Return the (X, Y) coordinate for the center point of the cell that contains the specified text.  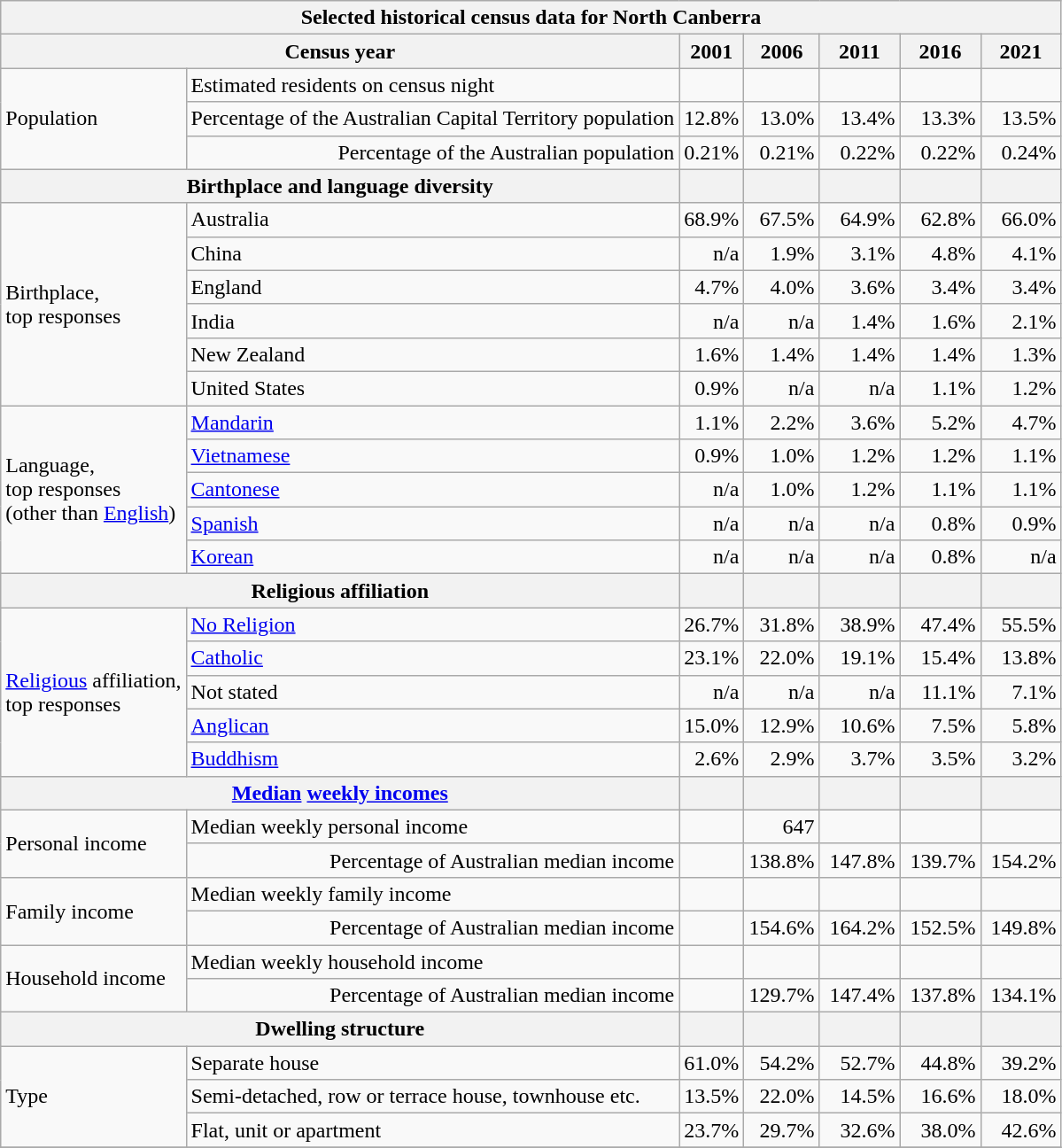
3.1% (859, 253)
147.8% (859, 860)
139.7% (941, 860)
147.4% (859, 996)
2006 (781, 51)
Birthplace and language diversity (340, 186)
12.9% (781, 725)
Not stated (432, 692)
11.1% (941, 692)
13.4% (859, 119)
Dwelling structure (340, 1029)
Family income (94, 911)
Semi-detached, row or terrace house, townhouse etc. (432, 1097)
47.4% (941, 624)
66.0% (1020, 220)
62.8% (941, 220)
Percentage of the Australian population (432, 152)
29.7% (781, 1130)
129.7% (781, 996)
England (432, 287)
18.0% (1020, 1097)
10.6% (859, 725)
5.2% (941, 423)
China (432, 253)
13.0% (781, 119)
19.1% (859, 658)
2001 (712, 51)
13.3% (941, 119)
Vietnamese (432, 456)
Spanish (432, 524)
3.5% (941, 759)
4.1% (1020, 253)
38.0% (941, 1130)
3.2% (1020, 759)
Flat, unit or apartment (432, 1130)
Selected historical census data for North Canberra (531, 18)
2011 (859, 51)
Type (94, 1097)
Median weekly incomes (340, 793)
Catholic (432, 658)
India (432, 321)
Personal income (94, 843)
2021 (1020, 51)
Percentage of the Australian Capital Territory population (432, 119)
2.2% (781, 423)
Separate house (432, 1063)
64.9% (859, 220)
54.2% (781, 1063)
5.8% (1020, 725)
32.6% (859, 1130)
Religious affiliation,top responses (94, 692)
7.5% (941, 725)
15.0% (712, 725)
149.8% (1020, 927)
0.24% (1020, 152)
Median weekly household income (432, 961)
1.9% (781, 253)
2.1% (1020, 321)
137.8% (941, 996)
Population (94, 119)
Mandarin (432, 423)
42.6% (1020, 1130)
Korean (432, 557)
7.1% (1020, 692)
Buddhism (432, 759)
67.5% (781, 220)
39.2% (1020, 1063)
United States (432, 388)
Language,top responses(other than English) (94, 490)
4.8% (941, 253)
164.2% (859, 927)
2.6% (712, 759)
2.9% (781, 759)
3.7% (859, 759)
23.1% (712, 658)
Median weekly family income (432, 894)
61.0% (712, 1063)
Anglican (432, 725)
68.9% (712, 220)
Estimated residents on census night (432, 85)
Household income (94, 978)
4.0% (781, 287)
26.7% (712, 624)
16.6% (941, 1097)
647 (781, 826)
New Zealand (432, 354)
1.3% (1020, 354)
Cantonese (432, 490)
2016 (941, 51)
138.8% (781, 860)
15.4% (941, 658)
52.7% (859, 1063)
152.5% (941, 927)
12.8% (712, 119)
44.8% (941, 1063)
No Religion (432, 624)
Median weekly personal income (432, 826)
Australia (432, 220)
13.8% (1020, 658)
Religious affiliation (340, 591)
Birthplace,top responses (94, 304)
31.8% (781, 624)
154.2% (1020, 860)
23.7% (712, 1130)
Census year (340, 51)
134.1% (1020, 996)
14.5% (859, 1097)
55.5% (1020, 624)
154.6% (781, 927)
38.9% (859, 624)
